Output the (x, y) coordinate of the center of the cell containing the given text.  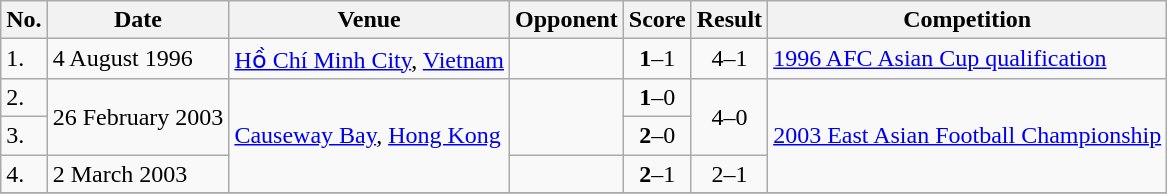
Date (138, 20)
1–1 (657, 59)
2003 East Asian Football Championship (968, 135)
1996 AFC Asian Cup qualification (968, 59)
4 August 1996 (138, 59)
2 March 2003 (138, 173)
3. (24, 135)
4. (24, 173)
Hồ Chí Minh City, Vietnam (370, 59)
Causeway Bay, Hong Kong (370, 135)
1–0 (657, 97)
Result (729, 20)
4–0 (729, 116)
2. (24, 97)
1. (24, 59)
Venue (370, 20)
26 February 2003 (138, 116)
Competition (968, 20)
2–0 (657, 135)
4–1 (729, 59)
Score (657, 20)
Opponent (567, 20)
No. (24, 20)
